Search for the cell housing the specified text and yield its (x, y) center coordinate. 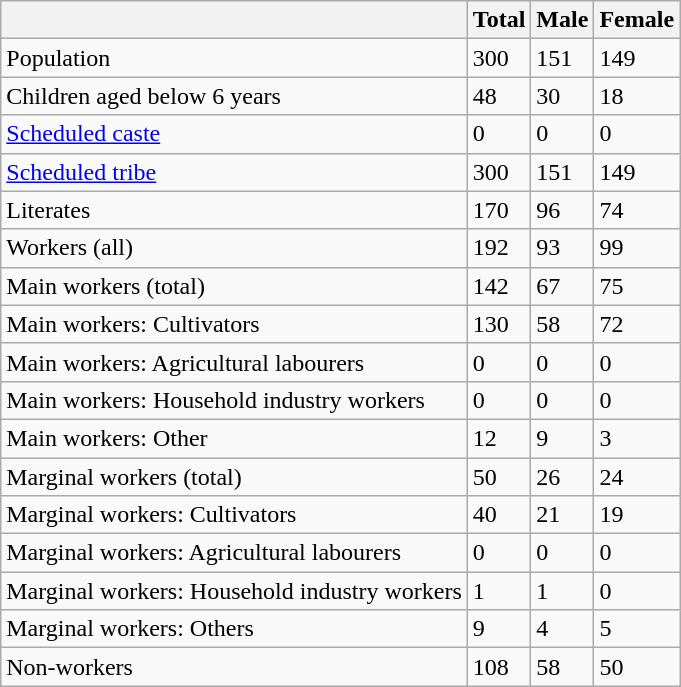
24 (637, 477)
Total (499, 20)
4 (562, 629)
Male (562, 20)
142 (499, 286)
48 (499, 96)
Female (637, 20)
Scheduled caste (234, 134)
Marginal workers: Agricultural labourers (234, 553)
96 (562, 210)
40 (499, 515)
108 (499, 667)
Children aged below 6 years (234, 96)
12 (499, 438)
18 (637, 96)
21 (562, 515)
Workers (all) (234, 248)
99 (637, 248)
Scheduled tribe (234, 172)
Main workers: Household industry workers (234, 400)
Literates (234, 210)
Main workers: Other (234, 438)
19 (637, 515)
130 (499, 324)
72 (637, 324)
93 (562, 248)
Marginal workers: Cultivators (234, 515)
74 (637, 210)
3 (637, 438)
Marginal workers (total) (234, 477)
170 (499, 210)
30 (562, 96)
26 (562, 477)
192 (499, 248)
Marginal workers: Others (234, 629)
Marginal workers: Household industry workers (234, 591)
75 (637, 286)
Population (234, 58)
5 (637, 629)
Non-workers (234, 667)
Main workers: Cultivators (234, 324)
67 (562, 286)
Main workers: Agricultural labourers (234, 362)
Main workers (total) (234, 286)
